Identify which cell holds the provided text, then report its [X, Y] central coordinate. 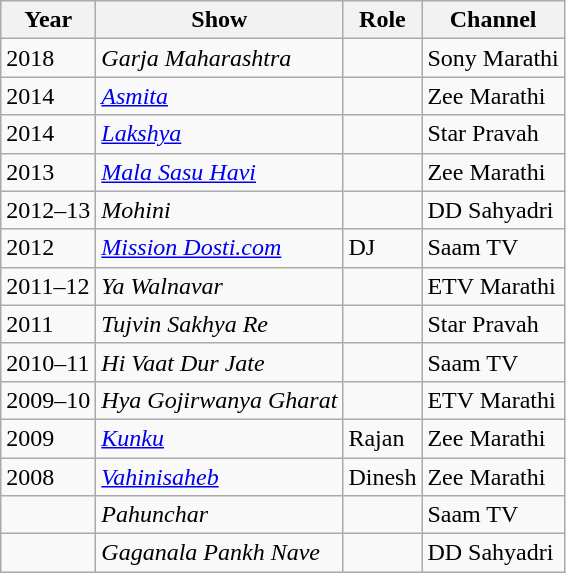
Gaganala Pankh Nave [220, 553]
Show [220, 20]
Hi Vaat Dur Jate [220, 362]
Tujvin Sakhya Re [220, 324]
Hya Gojirwanya Gharat [220, 400]
2009 [48, 438]
Mala Sasu Havi [220, 172]
2008 [48, 477]
2013 [48, 172]
Mohini [220, 210]
2009–10 [48, 400]
2010–11 [48, 362]
Rajan [382, 438]
DJ [382, 248]
Role [382, 20]
2011 [48, 324]
2011–12 [48, 286]
2012–13 [48, 210]
Channel [493, 20]
Kunku [220, 438]
Ya Walnavar [220, 286]
Garja Maharashtra [220, 58]
Year [48, 20]
Mission Dosti.com [220, 248]
Asmita [220, 96]
Sony Marathi [493, 58]
Dinesh [382, 477]
2018 [48, 58]
2012 [48, 248]
Vahinisaheb [220, 477]
Lakshya [220, 134]
Pahunchar [220, 515]
